Pinpoint the cell where the given text exists, returning its (X, Y) midpoint coordinate. 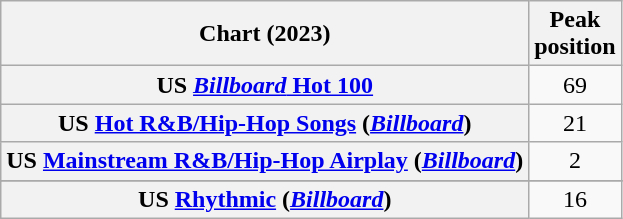
16 (575, 199)
US Rhythmic (Billboard) (265, 199)
Chart (2023) (265, 34)
US Mainstream R&B/Hip-Hop Airplay (Billboard) (265, 161)
2 (575, 161)
Peakposition (575, 34)
US Hot R&B/Hip-Hop Songs (Billboard) (265, 123)
21 (575, 123)
US Billboard Hot 100 (265, 85)
69 (575, 85)
